Provide the (X, Y) coordinate of the cell's center where the given text is located.  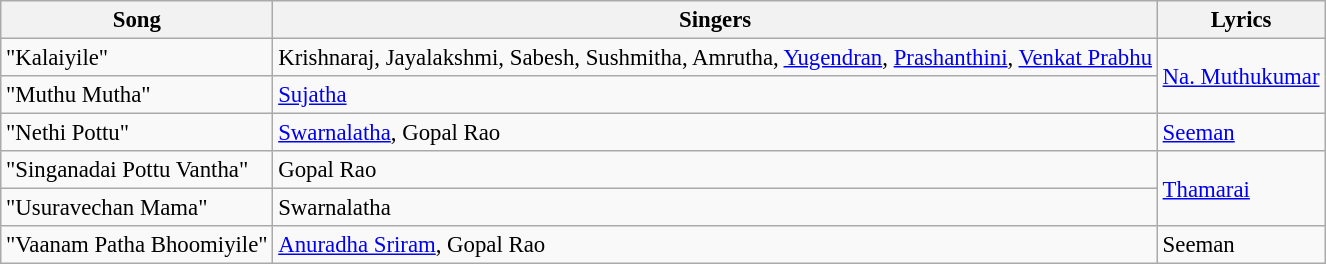
Krishnaraj, Jayalakshmi, Sabesh, Sushmitha, Amrutha, Yugendran, Prashanthini, Venkat Prabhu (715, 58)
Anuradha Sriram, Gopal Rao (715, 245)
Swarnalatha (715, 208)
Thamarai (1241, 188)
"Muthu Mutha" (137, 95)
"Singanadai Pottu Vantha" (137, 170)
Swarnalatha, Gopal Rao (715, 133)
"Kalaiyile" (137, 58)
Sujatha (715, 95)
"Vaanam Patha Bhoomiyile" (137, 245)
"Nethi Pottu" (137, 133)
Singers (715, 20)
"Usuravechan Mama" (137, 208)
Na. Muthukumar (1241, 76)
Song (137, 20)
Gopal Rao (715, 170)
Lyrics (1241, 20)
